Output the (x, y) coordinate of the center of the cell containing the given text.  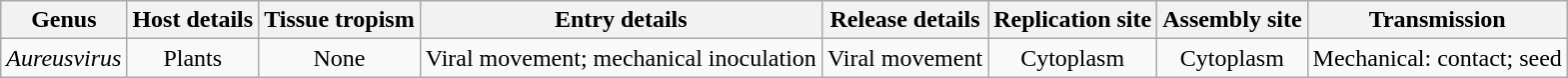
Entry details (621, 20)
None (340, 58)
Plants (193, 58)
Aureusvirus (64, 58)
Release details (904, 20)
Host details (193, 20)
Viral movement (904, 58)
Transmission (1437, 20)
Viral movement; mechanical inoculation (621, 58)
Tissue tropism (340, 20)
Genus (64, 20)
Mechanical: contact; seed (1437, 58)
Replication site (1073, 20)
Assembly site (1232, 20)
